Return the [x, y] coordinate for the center point of the cell that contains the specified text.  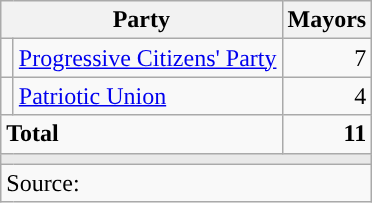
Source: [186, 183]
Patriotic Union [148, 96]
11 [327, 134]
Mayors [327, 20]
7 [327, 58]
4 [327, 96]
Total [142, 134]
Party [142, 20]
Progressive Citizens' Party [148, 58]
